Capture the cell that displays the provided text and extract its [x, y] central coordinate. 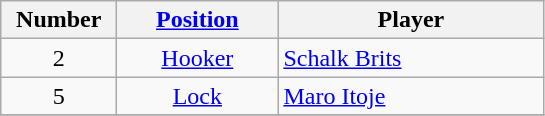
Maro Itoje [411, 96]
5 [59, 96]
Number [59, 20]
Lock [198, 96]
Schalk Brits [411, 58]
Position [198, 20]
Hooker [198, 58]
2 [59, 58]
Player [411, 20]
